Scan for the cell matching the given text and deliver its [x, y] coordinate at center. 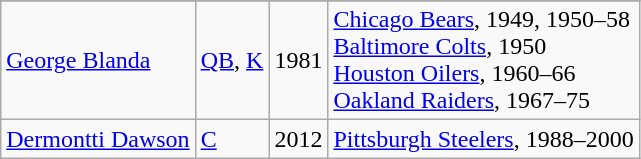
2012 [298, 139]
Chicago Bears, 1949, 1950–58Baltimore Colts, 1950Houston Oilers, 1960–66Oakland Raiders, 1967–75 [484, 60]
QB, K [232, 60]
Pittsburgh Steelers, 1988–2000 [484, 139]
1981 [298, 60]
George Blanda [98, 60]
Dermontti Dawson [98, 139]
C [232, 139]
